Return the (X, Y) coordinate for the center point of the cell that contains the specified text.  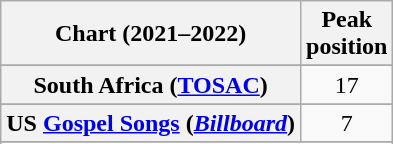
Chart (2021–2022) (151, 34)
South Africa (TOSAC) (151, 85)
7 (347, 123)
US Gospel Songs (Billboard) (151, 123)
Peakposition (347, 34)
17 (347, 85)
